Locate the cell with the specified text and output its (X, Y) center coordinate. 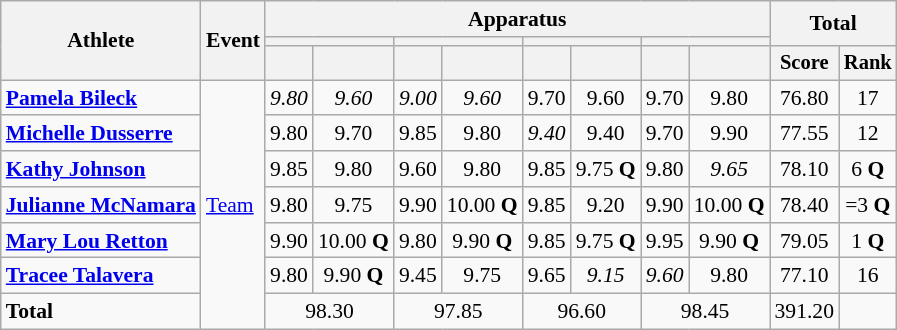
Apparatus (517, 19)
Julianne McNamara (101, 205)
9.45 (418, 276)
77.55 (804, 134)
98.45 (706, 312)
=3 Q (868, 205)
12 (868, 134)
Event (233, 40)
6 Q (868, 169)
1 Q (868, 241)
96.60 (582, 312)
9.95 (665, 241)
17 (868, 98)
79.05 (804, 241)
16 (868, 276)
Athlete (101, 40)
97.85 (458, 312)
9.15 (606, 276)
98.30 (330, 312)
391.20 (804, 312)
Michelle Dusserre (101, 134)
Kathy Johnson (101, 169)
76.80 (804, 98)
Rank (868, 63)
9.20 (606, 205)
Tracee Talavera (101, 276)
9.00 (418, 98)
Pamela Bileck (101, 98)
Score (804, 63)
78.40 (804, 205)
77.10 (804, 276)
Team (233, 204)
78.10 (804, 169)
Mary Lou Retton (101, 241)
